Provide the [X, Y] coordinate of the cell's center where the given text is located.  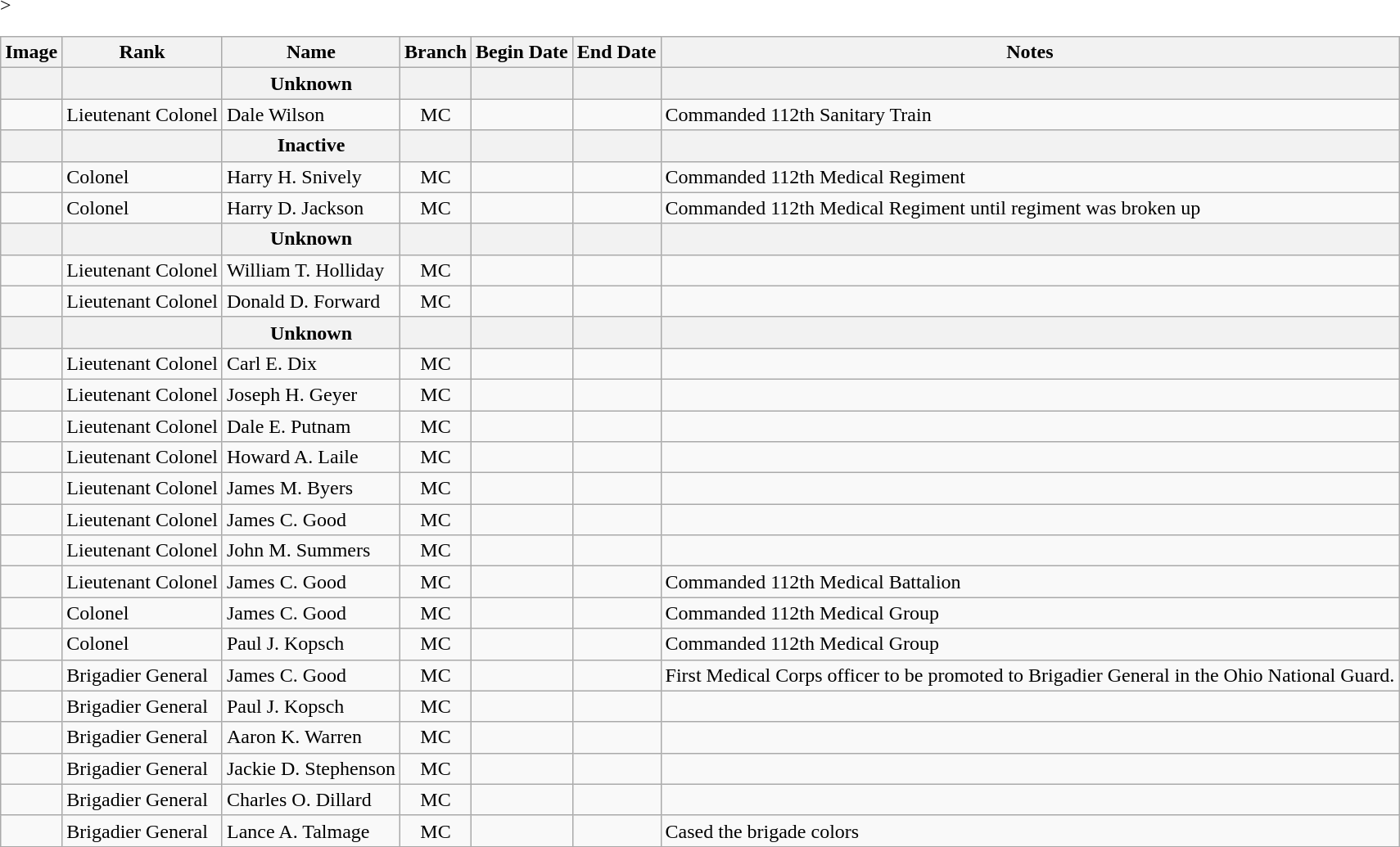
Harry D. Jackson [311, 208]
Jackie D. Stephenson [311, 768]
Cased the brigade colors [1030, 831]
Aaron K. Warren [311, 737]
Lance A. Talmage [311, 831]
Charles O. Dillard [311, 800]
Begin Date [522, 52]
Joseph H. Geyer [311, 394]
Donald D. Forward [311, 301]
Harry H. Snively [311, 177]
Branch [436, 52]
Name [311, 52]
Dale Wilson [311, 115]
Image [31, 52]
First Medical Corps officer to be promoted to Brigadier General in the Ohio National Guard. [1030, 675]
Commanded 112th Medical Battalion [1030, 582]
Dale E. Putnam [311, 426]
End Date [616, 52]
Commanded 112th Medical Regiment [1030, 177]
John M. Summers [311, 551]
Notes [1030, 52]
Commanded 112th Sanitary Train [1030, 115]
Howard A. Laile [311, 457]
Inactive [311, 146]
Commanded 112th Medical Regiment until regiment was broken up [1030, 208]
Carl E. Dix [311, 363]
Rank [142, 52]
James M. Byers [311, 489]
William T. Holliday [311, 270]
